For the text-containing cell, return its midpoint in [X, Y] coordinate format. 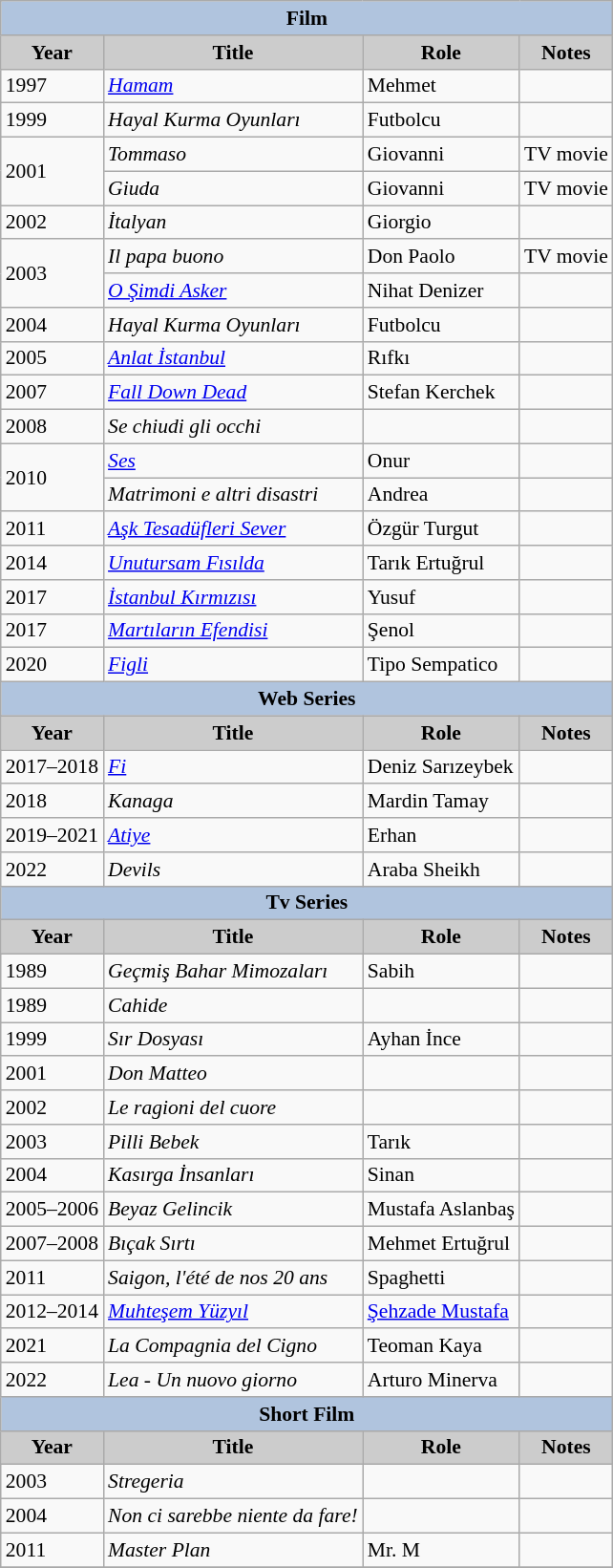
Sabih [441, 972]
Beyaz Gelincik [233, 1210]
Deniz Sarızeybek [441, 767]
Giuda [233, 188]
Mehmet [441, 86]
Figli [233, 665]
Geçmiş Bahar Mimozaları [233, 972]
2020 [52, 665]
Pilli Bebek [233, 1142]
Özgür Turgut [441, 529]
Mardin Tamay [441, 802]
Matrimoni e altri disastri [233, 495]
Short Film [307, 1414]
Sinan [441, 1175]
Bıçak Sırtı [233, 1244]
2019–2021 [52, 835]
Fi [233, 767]
Martıların Efendisi [233, 631]
2008 [52, 427]
Ses [233, 461]
Andrea [441, 495]
2005–2006 [52, 1210]
La Compagnia del Cigno [233, 1346]
Non ci sarebbe niente da fare! [233, 1516]
Nihat Denizer [441, 290]
2017–2018 [52, 767]
Arturo Minerva [441, 1380]
2018 [52, 802]
Ayhan İnce [441, 1040]
Araba Sheikh [441, 870]
2012–2014 [52, 1312]
Tarık Ertuğrul [441, 563]
Don Paolo [441, 257]
Giorgio [441, 223]
Teoman Kaya [441, 1346]
Şenol [441, 631]
Spaghetti [441, 1278]
Şehzade Mustafa [441, 1312]
O Şimdi Asker [233, 290]
Tommaso [233, 155]
2021 [52, 1346]
Fall Down Dead [233, 393]
2005 [52, 358]
1997 [52, 86]
2014 [52, 563]
Tv Series [307, 903]
Don Matteo [233, 1074]
Mustafa Aslanbaş [441, 1210]
Mr. M [441, 1550]
Lea - Un nuovo giorno [233, 1380]
Hamam [233, 86]
Stefan Kerchek [441, 393]
Saigon, l'été de nos 20 ans [233, 1278]
Unutursam Fısılda [233, 563]
Master Plan [233, 1550]
Sır Dosyası [233, 1040]
Erhan [441, 835]
Cahide [233, 1005]
2007 [52, 393]
Yusuf [441, 597]
Devils [233, 870]
Web Series [307, 699]
Onur [441, 461]
Mehmet Ertuğrul [441, 1244]
Stregeria [233, 1482]
Anlat İstanbul [233, 358]
Kanaga [233, 802]
Tipo Sempatico [441, 665]
Kasırga İnsanları [233, 1175]
Le ragioni del cuore [233, 1107]
2010 [52, 478]
Muhteşem Yüzyıl [233, 1312]
Tarık [441, 1142]
Il papa buono [233, 257]
İstanbul Kırmızısı [233, 597]
Film [307, 18]
İtalyan [233, 223]
Se chiudi gli occhi [233, 427]
Aşk Tesadüfleri Sever [233, 529]
2007–2008 [52, 1244]
Rıfkı [441, 358]
Atiye [233, 835]
